Find where the given text appears and provide that cell's center as [x, y] coordinate. 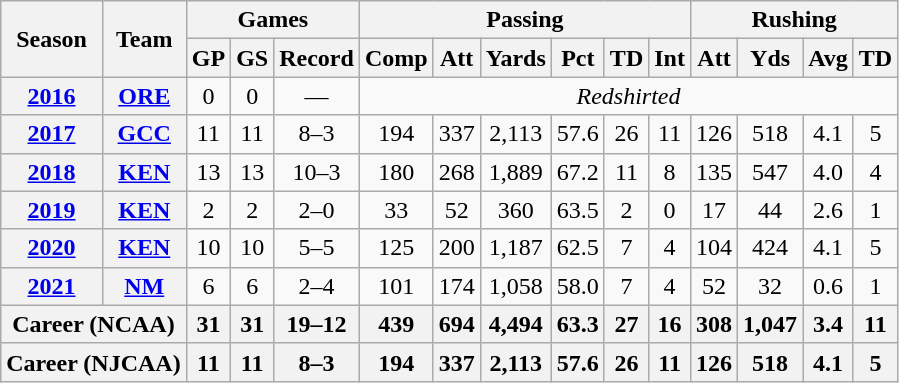
Int [670, 58]
2.6 [828, 210]
2018 [52, 172]
4.0 [828, 172]
Season [52, 39]
424 [770, 248]
16 [670, 324]
27 [626, 324]
1,047 [770, 324]
Career (NJCAA) [94, 362]
135 [714, 172]
2021 [52, 286]
0.6 [828, 286]
2016 [52, 96]
2020 [52, 248]
63.3 [578, 324]
125 [396, 248]
360 [516, 210]
67.2 [578, 172]
2–0 [317, 210]
2017 [52, 134]
694 [456, 324]
101 [396, 286]
2–4 [317, 286]
Redshirted [628, 96]
44 [770, 210]
Rushing [794, 20]
33 [396, 210]
Yds [770, 58]
Career (NCAA) [94, 324]
GCC [144, 134]
1,889 [516, 172]
4,494 [516, 324]
17 [714, 210]
63.5 [578, 210]
GP [208, 58]
GS [252, 58]
— [317, 96]
3.4 [828, 324]
32 [770, 286]
180 [396, 172]
104 [714, 248]
1,187 [516, 248]
ORE [144, 96]
Team [144, 39]
547 [770, 172]
308 [714, 324]
Pct [578, 58]
439 [396, 324]
Record [317, 58]
2019 [52, 210]
Games [272, 20]
58.0 [578, 286]
Comp [396, 58]
10–3 [317, 172]
Yards [516, 58]
8 [670, 172]
Avg [828, 58]
NM [144, 286]
174 [456, 286]
5–5 [317, 248]
268 [456, 172]
Passing [524, 20]
1,058 [516, 286]
62.5 [578, 248]
19–12 [317, 324]
200 [456, 248]
